Pinpoint the cell where the given text exists, returning its (x, y) midpoint coordinate. 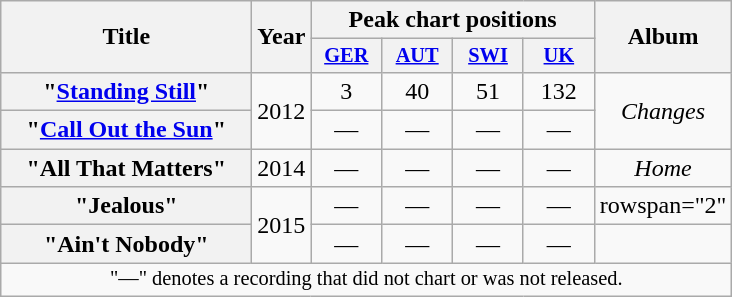
Title (126, 37)
Year (282, 37)
Peak chart positions (452, 20)
2012 (282, 110)
"—" denotes a recording that did not chart or was not released. (366, 280)
"Call Out the Sun" (126, 130)
2015 (282, 225)
Home (663, 168)
AUT (418, 56)
40 (418, 91)
Changes (663, 110)
"Standing Still" (126, 91)
"All That Matters" (126, 168)
SWI (488, 56)
Album (663, 37)
UK (558, 56)
132 (558, 91)
3 (346, 91)
rowspan="2" (663, 206)
51 (488, 91)
"Ain't Nobody" (126, 244)
2014 (282, 168)
"Jealous" (126, 206)
GER (346, 56)
